Pinpoint the cell where the given text exists, returning its (x, y) midpoint coordinate. 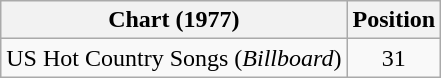
31 (394, 58)
Chart (1977) (174, 20)
US Hot Country Songs (Billboard) (174, 58)
Position (394, 20)
